Scan for the cell matching the given text and deliver its (x, y) coordinate at center. 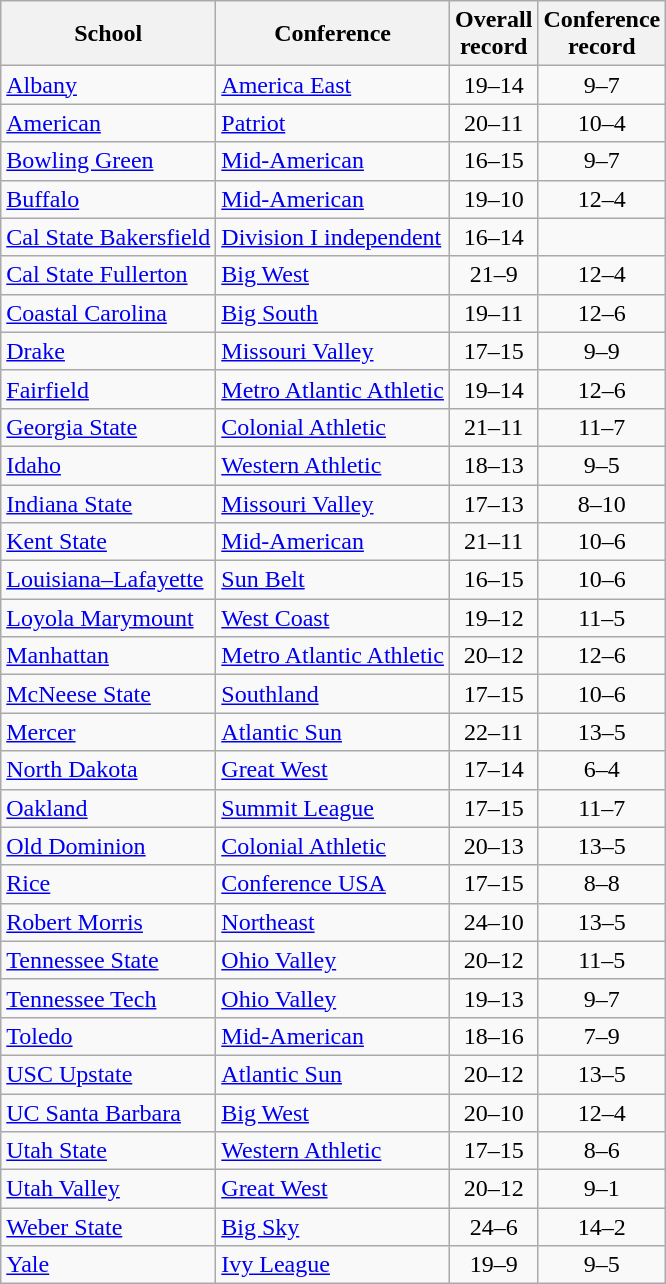
17–13 (493, 503)
Big South (333, 313)
6–4 (602, 770)
Overallrecord (493, 34)
9–9 (602, 351)
North Dakota (108, 770)
Utah State (108, 1151)
Georgia State (108, 427)
14–2 (602, 1227)
USC Upstate (108, 1074)
West Coast (333, 618)
America East (333, 85)
18–13 (493, 465)
Tennessee State (108, 960)
19–9 (493, 1265)
Drake (108, 351)
Cal State Fullerton (108, 275)
Rice (108, 884)
Kent State (108, 542)
21–9 (493, 275)
Oakland (108, 808)
8–10 (602, 503)
Tennessee Tech (108, 998)
Louisiana–Lafayette (108, 580)
Buffalo (108, 199)
Conference (333, 34)
Idaho (108, 465)
Indiana State (108, 503)
Division I independent (333, 237)
Bowling Green (108, 161)
22–11 (493, 732)
Coastal Carolina (108, 313)
20–13 (493, 846)
Loyola Marymount (108, 618)
Conference USA (333, 884)
20–11 (493, 123)
Fairfield (108, 389)
19–11 (493, 313)
Cal State Bakersfield (108, 237)
20–10 (493, 1113)
American (108, 123)
Southland (333, 694)
Manhattan (108, 656)
Old Dominion (108, 846)
Weber State (108, 1227)
24–10 (493, 922)
Summit League (333, 808)
Utah Valley (108, 1189)
Albany (108, 85)
19–12 (493, 618)
8–8 (602, 884)
19–13 (493, 998)
Ivy League (333, 1265)
Big Sky (333, 1227)
McNeese State (108, 694)
Toledo (108, 1036)
7–9 (602, 1036)
Conferencerecord (602, 34)
School (108, 34)
17–14 (493, 770)
10–4 (602, 123)
24–6 (493, 1227)
Robert Morris (108, 922)
9–1 (602, 1189)
16–14 (493, 237)
Yale (108, 1265)
19–10 (493, 199)
UC Santa Barbara (108, 1113)
Mercer (108, 732)
Patriot (333, 123)
18–16 (493, 1036)
8–6 (602, 1151)
Sun Belt (333, 580)
Northeast (333, 922)
